Output the (X, Y) coordinate of the center of the cell containing the given text.  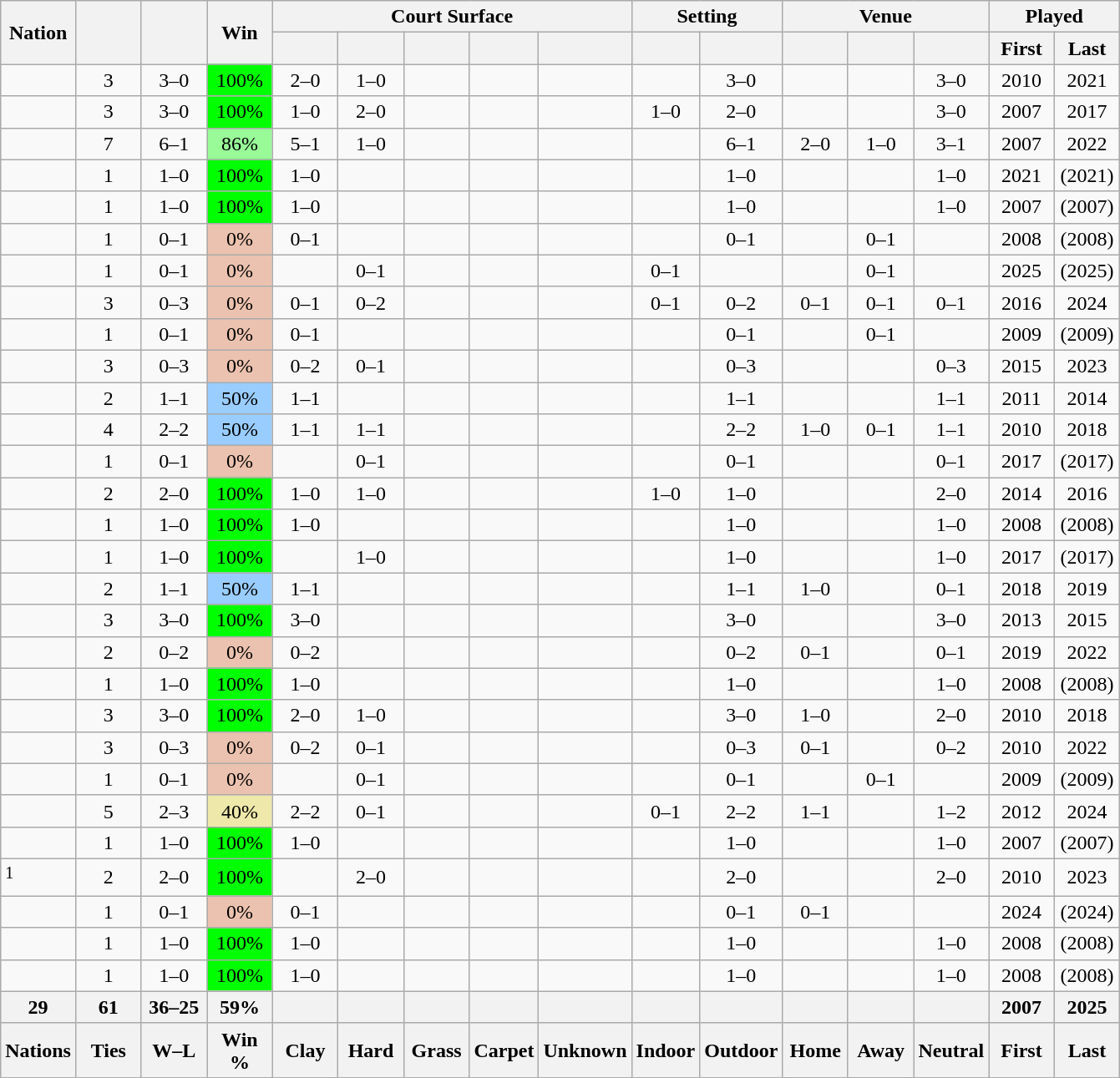
Venue (885, 17)
Court Surface (452, 17)
Indoor (666, 1050)
86% (241, 144)
(2024) (1087, 912)
Hard (371, 1050)
3–1 (951, 144)
1–2 (951, 811)
4 (109, 430)
36–25 (174, 1007)
29 (38, 1007)
2013 (1022, 620)
7 (109, 144)
5 (109, 811)
40% (241, 811)
59% (241, 1007)
Ties (109, 1050)
Away (880, 1050)
Unknown (585, 1050)
Clay (306, 1050)
Played (1054, 17)
Win (241, 33)
Home (815, 1050)
2012 (1022, 811)
5–1 (306, 144)
Neutral (951, 1050)
Win % (241, 1050)
61 (109, 1007)
W–L (174, 1050)
Outdoor (742, 1050)
2011 (1022, 398)
(2021) (1087, 175)
Setting (707, 17)
2–3 (174, 811)
Carpet (504, 1050)
Grass (436, 1050)
Nations (38, 1050)
(2025) (1087, 271)
Nation (38, 33)
